Pinpoint the cell where the given text exists, returning its (X, Y) midpoint coordinate. 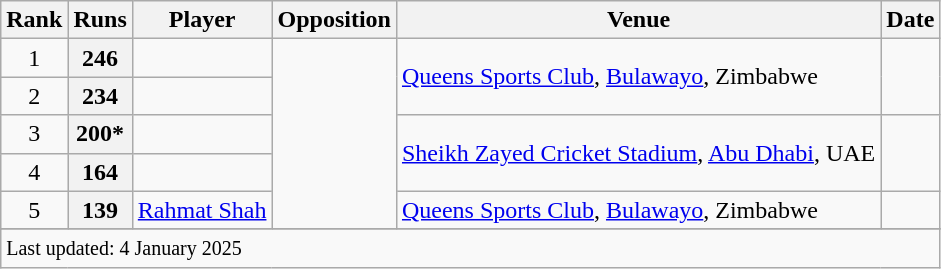
Date (910, 20)
4 (34, 172)
Rank (34, 20)
Runs (100, 20)
139 (100, 210)
3 (34, 134)
Sheikh Zayed Cricket Stadium, Abu Dhabi, UAE (638, 153)
Rahmat Shah (202, 210)
Opposition (334, 20)
234 (100, 96)
5 (34, 210)
Venue (638, 20)
Last updated: 4 January 2025 (470, 248)
200* (100, 134)
246 (100, 58)
1 (34, 58)
Player (202, 20)
2 (34, 96)
164 (100, 172)
